Provide the (x, y) coordinate of the cell's center where the given text is located.  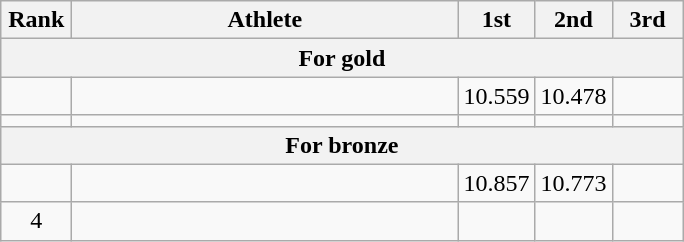
10.773 (574, 183)
10.857 (496, 183)
10.478 (574, 96)
1st (496, 20)
10.559 (496, 96)
For bronze (342, 145)
2nd (574, 20)
3rd (648, 20)
For gold (342, 58)
Athlete (265, 20)
Rank (36, 20)
4 (36, 221)
